Return the (x, y) coordinate for the center point of the cell that contains the specified text.  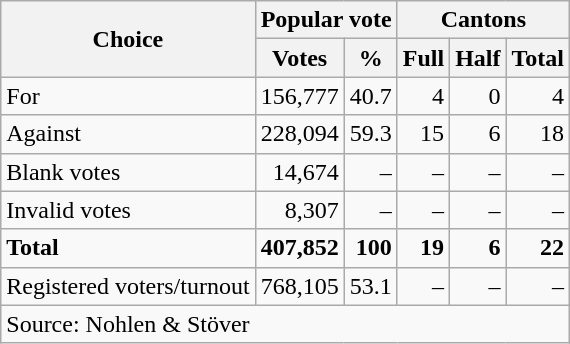
Popular vote (326, 20)
Source: Nohlen & Stöver (286, 324)
Registered voters/turnout (128, 286)
% (370, 58)
Votes (300, 58)
15 (423, 134)
Full (423, 58)
53.1 (370, 286)
18 (538, 134)
8,307 (300, 210)
Blank votes (128, 172)
40.7 (370, 96)
Choice (128, 39)
407,852 (300, 248)
Invalid votes (128, 210)
0 (478, 96)
For (128, 96)
Half (478, 58)
19 (423, 248)
156,777 (300, 96)
228,094 (300, 134)
768,105 (300, 286)
22 (538, 248)
14,674 (300, 172)
59.3 (370, 134)
100 (370, 248)
Cantons (483, 20)
Against (128, 134)
